For the text-containing cell, return its midpoint in [X, Y] coordinate format. 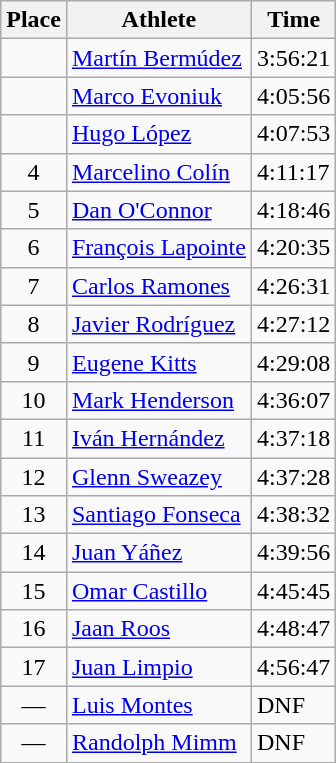
Santiago Fonseca [158, 515]
6 [34, 248]
12 [34, 477]
13 [34, 515]
4:45:45 [293, 591]
4:37:18 [293, 438]
4:29:08 [293, 362]
4:38:32 [293, 515]
16 [34, 629]
Juan Limpio [158, 667]
4:26:31 [293, 286]
Omar Castillo [158, 591]
Dan O'Connor [158, 210]
4:05:56 [293, 96]
4:39:56 [293, 553]
Javier Rodríguez [158, 324]
Martín Bermúdez [158, 58]
Luis Montes [158, 705]
17 [34, 667]
Randolph Mimm [158, 743]
4:37:28 [293, 477]
Eugene Kitts [158, 362]
4:56:47 [293, 667]
4:20:35 [293, 248]
7 [34, 286]
9 [34, 362]
8 [34, 324]
Hugo López [158, 134]
4:27:12 [293, 324]
3:56:21 [293, 58]
Athlete [158, 20]
4 [34, 172]
14 [34, 553]
11 [34, 438]
Time [293, 20]
4:18:46 [293, 210]
4:07:53 [293, 134]
Glenn Sweazey [158, 477]
5 [34, 210]
Mark Henderson [158, 400]
François Lapointe [158, 248]
Carlos Ramones [158, 286]
4:48:47 [293, 629]
Juan Yáñez [158, 553]
Marco Evoniuk [158, 96]
4:11:17 [293, 172]
15 [34, 591]
Jaan Roos [158, 629]
10 [34, 400]
4:36:07 [293, 400]
Marcelino Colín [158, 172]
Place [34, 20]
Iván Hernández [158, 438]
